Extract the [X, Y] coordinate from the center of the cell holding the provided text.  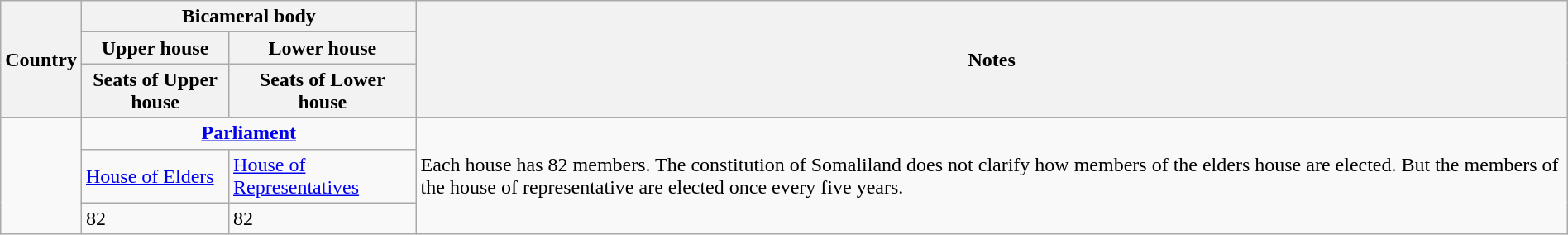
Seats of Lower house [323, 91]
Notes [992, 60]
Seats of Upper house [155, 91]
Upper house [155, 48]
Lower house [323, 48]
Parliament [248, 133]
Country [41, 60]
House of Elders [155, 175]
House of Representatives [323, 175]
Bicameral body [248, 17]
